Pinpoint the cell where the given text exists, returning its (X, Y) midpoint coordinate. 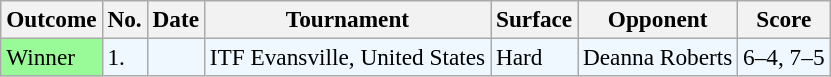
Winner (52, 57)
Score (784, 19)
Deanna Roberts (658, 57)
ITF Evansville, United States (347, 57)
Outcome (52, 19)
1. (124, 57)
Hard (534, 57)
Surface (534, 19)
Date (176, 19)
Opponent (658, 19)
6–4, 7–5 (784, 57)
Tournament (347, 19)
No. (124, 19)
